From the cell containing the given text, extract its center point as (X, Y) coordinate. 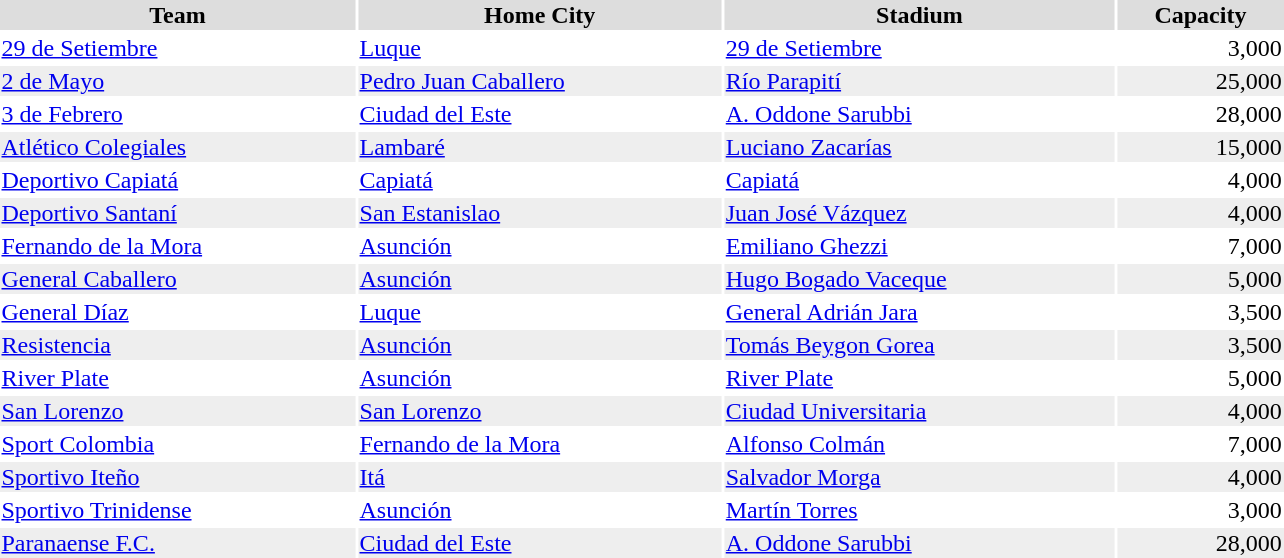
General Adrián Jara (919, 312)
Alfonso Colmán (919, 444)
Sportivo Iteño (178, 477)
Home City (540, 15)
Salvador Morga (919, 477)
Deportivo Santaní (178, 213)
Atlético Colegiales (178, 147)
Río Parapití (919, 81)
Resistencia (178, 345)
2 de Mayo (178, 81)
25,000 (1201, 81)
Pedro Juan Caballero (540, 81)
Emiliano Ghezzi (919, 246)
Sportivo Trinidense (178, 510)
General Caballero (178, 279)
Paranaense F.C. (178, 543)
Sport Colombia (178, 444)
Lambaré (540, 147)
Stadium (919, 15)
Juan José Vázquez (919, 213)
Martín Torres (919, 510)
15,000 (1201, 147)
Luciano Zacarías (919, 147)
Capacity (1201, 15)
Tomás Beygon Gorea (919, 345)
General Díaz (178, 312)
Ciudad Universitaria (919, 411)
Team (178, 15)
San Estanislao (540, 213)
Hugo Bogado Vaceque (919, 279)
3 de Febrero (178, 114)
Deportivo Capiatá (178, 180)
Itá (540, 477)
